Scan for the cell matching the given text and deliver its [X, Y] coordinate at center. 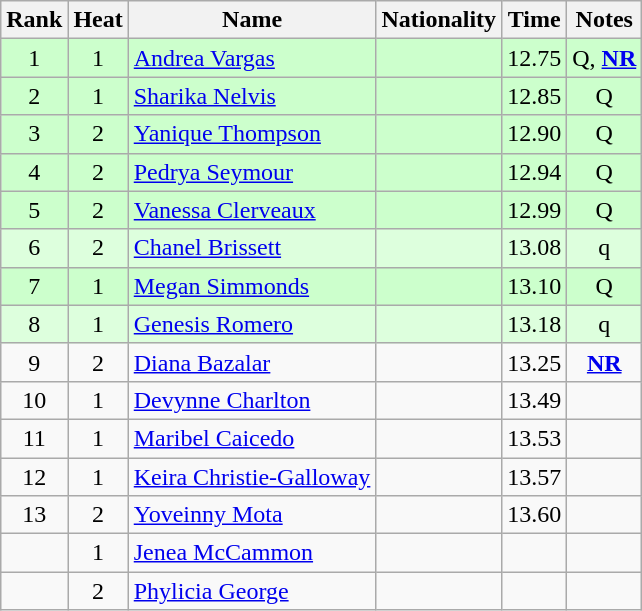
Vanessa Clerveaux [252, 210]
6 [34, 248]
Time [534, 20]
Nationality [439, 20]
12 [34, 477]
13.53 [534, 438]
4 [34, 172]
11 [34, 438]
Rank [34, 20]
Phylicia George [252, 591]
13 [34, 515]
5 [34, 210]
12.94 [534, 172]
8 [34, 324]
Heat [98, 20]
Q, NR [604, 58]
10 [34, 400]
12.85 [534, 96]
Chanel Brissett [252, 248]
NR [604, 362]
Genesis Romero [252, 324]
3 [34, 134]
Pedrya Seymour [252, 172]
13.18 [534, 324]
Maribel Caicedo [252, 438]
13.10 [534, 286]
Notes [604, 20]
Name [252, 20]
13.57 [534, 477]
Diana Bazalar [252, 362]
12.90 [534, 134]
Jenea McCammon [252, 553]
13.60 [534, 515]
Yanique Thompson [252, 134]
13.49 [534, 400]
Sharika Nelvis [252, 96]
Andrea Vargas [252, 58]
Devynne Charlton [252, 400]
9 [34, 362]
13.08 [534, 248]
Yoveinny Mota [252, 515]
12.75 [534, 58]
7 [34, 286]
13.25 [534, 362]
Megan Simmonds [252, 286]
Keira Christie-Galloway [252, 477]
12.99 [534, 210]
